Determine the (x, y) coordinate at the center of the cell enclosing the given text.  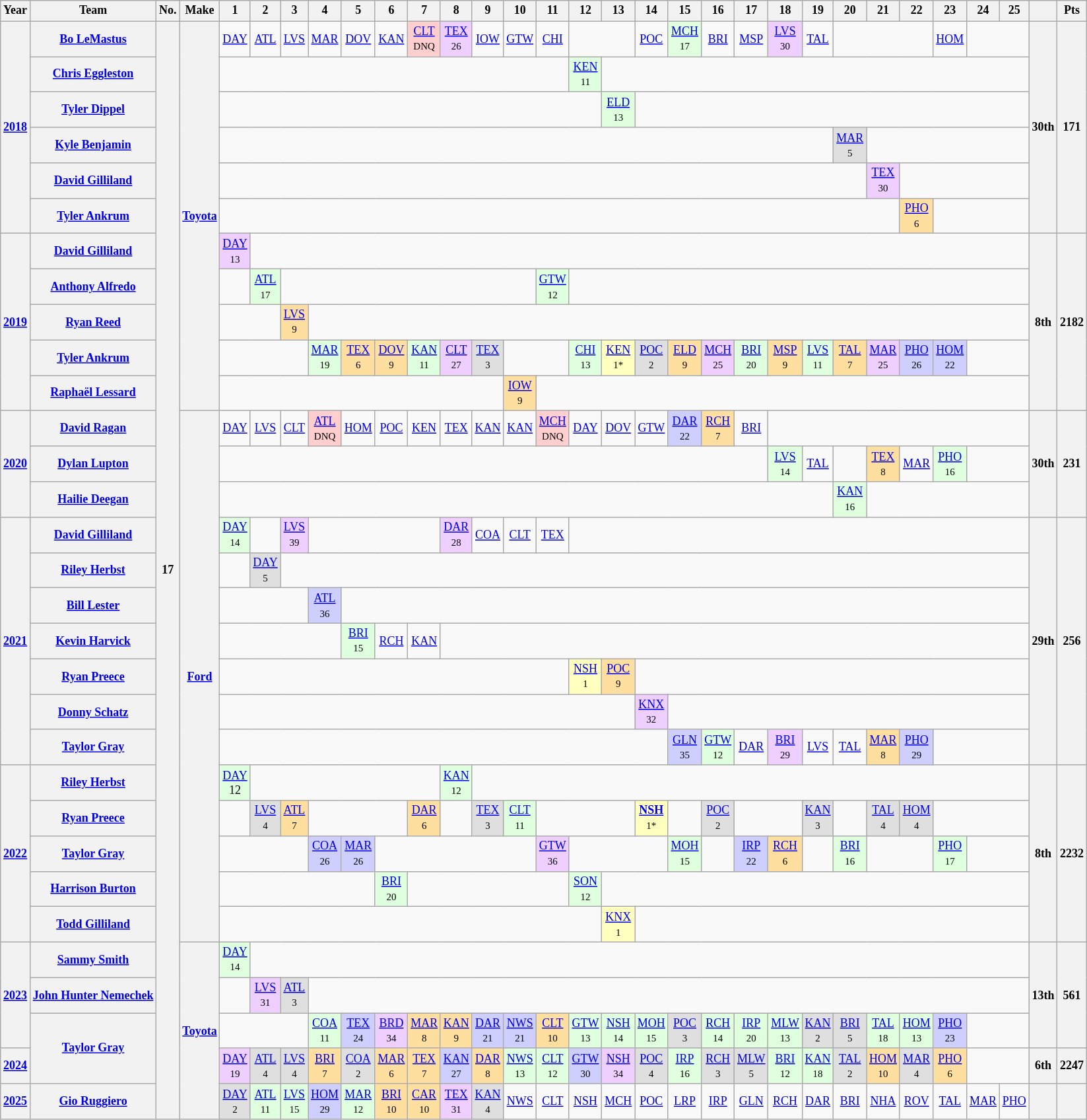
MCH25 (718, 358)
ATL11 (265, 1102)
KEN11 (585, 75)
CLTDNQ (424, 39)
LVS31 (265, 995)
BRI5 (850, 1031)
29th (1043, 641)
TAL2 (850, 1066)
DAY12 (235, 783)
3 (294, 11)
KEN1* (618, 358)
LVS30 (785, 39)
2025 (16, 1102)
IOW (488, 39)
Donny Schatz (92, 712)
LVS14 (785, 464)
Anthony Alfredo (92, 287)
CLT27 (456, 358)
PHO23 (950, 1031)
12 (585, 11)
GLN (751, 1102)
LVS39 (294, 535)
6th (1043, 1066)
IRP (718, 1102)
2024 (16, 1066)
CHI13 (585, 358)
CLT11 (520, 818)
4 (325, 11)
HOM10 (883, 1066)
23 (950, 11)
ELD9 (685, 358)
9 (488, 11)
KAN12 (456, 783)
6 (391, 11)
14 (652, 11)
Bill Lester (92, 606)
7 (424, 11)
ATL7 (294, 818)
2182 (1072, 322)
NWS (520, 1102)
TEX26 (456, 39)
LRP (685, 1102)
Ford (199, 676)
CLT12 (552, 1066)
GLN35 (685, 747)
Kyle Benjamin (92, 145)
SON12 (585, 889)
561 (1072, 995)
GTW30 (585, 1066)
2247 (1072, 1066)
LVS9 (294, 322)
Raphaël Lessard (92, 393)
PHO29 (916, 747)
GTW13 (585, 1031)
PHO16 (950, 464)
IRP16 (685, 1066)
2023 (16, 995)
BRD34 (391, 1031)
2022 (16, 853)
MLW5 (751, 1066)
ATL (265, 39)
Dylan Lupton (92, 464)
PHO26 (916, 358)
TEX7 (424, 1066)
21 (883, 11)
ELD13 (618, 110)
Gio Ruggiero (92, 1102)
DAR6 (424, 818)
Todd Gilliland (92, 925)
TEX24 (358, 1031)
MLW13 (785, 1031)
POC9 (618, 676)
COA2 (358, 1066)
231 (1072, 463)
ROV (916, 1102)
ATL4 (265, 1066)
KAN11 (424, 358)
NSH (585, 1102)
DAY5 (265, 570)
MAR19 (325, 358)
TAL4 (883, 818)
TEX30 (883, 181)
POC4 (652, 1066)
MCHDNQ (552, 428)
Make (199, 11)
20 (850, 11)
19 (818, 11)
MAR25 (883, 358)
TEX31 (456, 1102)
MAR4 (916, 1066)
171 (1072, 127)
NSH34 (618, 1066)
KEN (424, 428)
NSH1 (585, 676)
MSP (751, 39)
Hailie Deegan (92, 500)
Harrison Burton (92, 889)
DAR8 (488, 1066)
2 (265, 11)
DAR28 (456, 535)
KAN27 (456, 1066)
ATL3 (294, 995)
No. (168, 11)
2018 (16, 127)
RCH7 (718, 428)
Kevin Harvick (92, 641)
Ryan Reed (92, 322)
25 (1014, 11)
COA26 (325, 853)
TEX6 (358, 358)
DAR22 (685, 428)
MAR5 (850, 145)
13 (618, 11)
TEX8 (883, 464)
COA11 (325, 1031)
HOM29 (325, 1102)
Sammy Smith (92, 960)
18 (785, 11)
2232 (1072, 853)
KAN2 (818, 1031)
DAY2 (235, 1102)
TAL7 (850, 358)
KAN9 (456, 1031)
MSP9 (785, 358)
24 (983, 11)
22 (916, 11)
PHO (1014, 1102)
256 (1072, 641)
BRI7 (325, 1066)
MAR26 (358, 853)
BRI12 (785, 1066)
RCH6 (785, 853)
DAY13 (235, 251)
Year (16, 11)
2019 (16, 322)
BRI15 (358, 641)
Chris Eggleston (92, 75)
COA (488, 535)
CLT10 (552, 1031)
Bo LeMastus (92, 39)
POC3 (685, 1031)
DOV9 (391, 358)
Tyler Dippel (92, 110)
DAY19 (235, 1066)
LVS15 (294, 1102)
LVS11 (818, 358)
ATL36 (325, 606)
16 (718, 11)
Pts (1072, 11)
MCH (618, 1102)
RCH14 (718, 1031)
CAR10 (424, 1102)
David Ragan (92, 428)
5 (358, 11)
KAN4 (488, 1102)
IRP22 (751, 853)
HOM4 (916, 818)
NSH1* (652, 818)
KAN16 (850, 500)
2021 (16, 641)
13th (1043, 995)
DAR21 (488, 1031)
1 (235, 11)
BRI16 (850, 853)
ATL17 (265, 287)
KNX32 (652, 712)
GTW36 (552, 853)
10 (520, 11)
IOW9 (520, 393)
BRI29 (785, 747)
2020 (16, 463)
MAR12 (358, 1102)
HOM22 (950, 358)
11 (552, 11)
NSH14 (618, 1031)
CHI (552, 39)
HOM13 (916, 1031)
Team (92, 11)
MAR6 (391, 1066)
BRI10 (391, 1102)
ATLDNQ (325, 428)
NHA (883, 1102)
8 (456, 11)
IRP20 (751, 1031)
KAN3 (818, 818)
KAN18 (818, 1066)
TAL18 (883, 1031)
NWS13 (520, 1066)
PHO17 (950, 853)
John Hunter Nemechek (92, 995)
15 (685, 11)
RCH3 (718, 1066)
MCH17 (685, 39)
KNX1 (618, 925)
NWS21 (520, 1031)
